Detect which cell encompasses the target text, then output its [x, y] center coordinate. 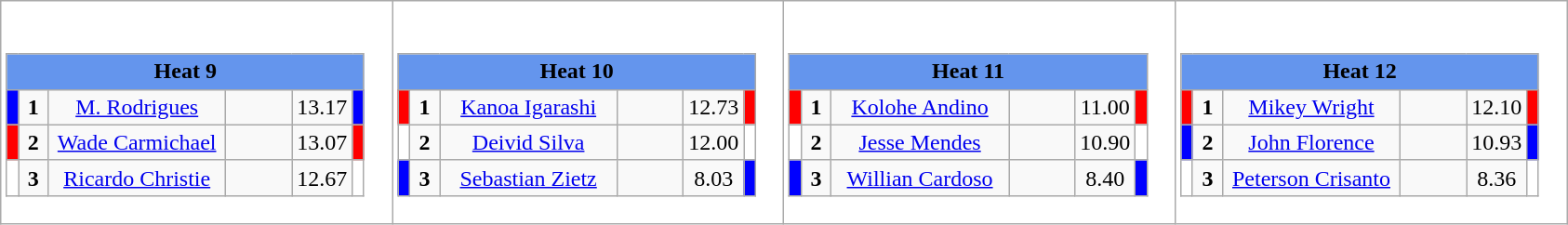
10.90 [1105, 142]
13.17 [322, 107]
11.00 [1105, 107]
John Florence [1311, 142]
8.03 [714, 178]
Willian Cardoso [921, 178]
12.73 [714, 107]
Mikey Wright [1311, 107]
13.07 [322, 142]
Heat 10 [577, 72]
Sebastian Zietz [528, 178]
Kanoa Igarashi [528, 107]
Heat 11 [968, 72]
M. Rodrigues [138, 107]
Heat 9 1 M. Rodrigues 13.17 2 Wade Carmichael 13.07 3 Ricardo Christie 12.67 [197, 112]
Deivid Silva [528, 142]
Heat 12 1 Mikey Wright 12.10 2 John Florence 10.93 3 Peterson Crisanto 8.36 [1371, 112]
Peterson Crisanto [1311, 178]
10.93 [1497, 142]
Ricardo Christie [138, 178]
12.10 [1497, 107]
Heat 10 1 Kanoa Igarashi 12.73 2 Deivid Silva 12.00 3 Sebastian Zietz 8.03 [588, 112]
8.40 [1105, 178]
Kolohe Andino [921, 107]
8.36 [1497, 178]
12.67 [322, 178]
Jesse Mendes [921, 142]
Heat 9 [185, 72]
12.00 [714, 142]
Wade Carmichael [138, 142]
Heat 11 1 Kolohe Andino 11.00 2 Jesse Mendes 10.90 3 Willian Cardoso 8.40 [980, 112]
Heat 12 [1360, 72]
